For the text-containing cell, return its midpoint in [X, Y] coordinate format. 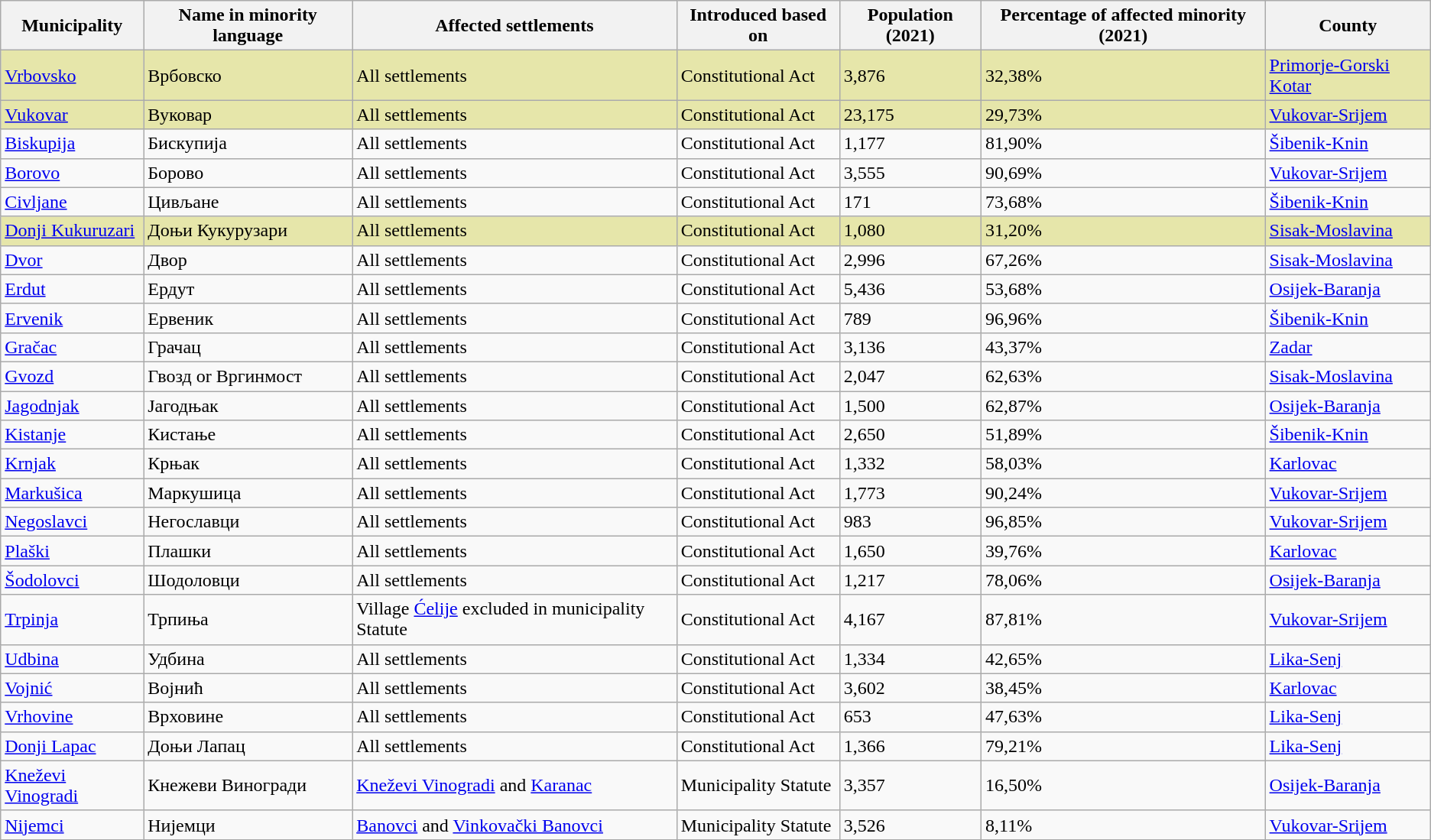
Affected settlements [514, 26]
1,500 [910, 406]
Крњак [248, 464]
Jagodnjak [72, 406]
Гвозд or Вргинмост [248, 376]
Плашки [248, 551]
Percentage of affected minority (2021) [1124, 26]
87,81% [1124, 619]
62,63% [1124, 376]
1,177 [910, 144]
38,45% [1124, 688]
2,650 [910, 435]
Vukovar [72, 115]
23,175 [910, 115]
1,366 [910, 746]
39,76% [1124, 551]
73,68% [1124, 202]
5,436 [910, 289]
Доњи Кукурузари [248, 231]
62,87% [1124, 406]
78,06% [1124, 580]
Markušica [72, 493]
Erdut [72, 289]
Ердут [248, 289]
Gvozd [72, 376]
3,555 [910, 173]
4,167 [910, 619]
Kneževi Vinogradi and Karanac [514, 786]
Цивљане [248, 202]
53,68% [1124, 289]
Plaški [72, 551]
Gračac [72, 347]
67,26% [1124, 260]
Маркушица [248, 493]
Бискупија [248, 144]
Udbina [72, 659]
Borovo [72, 173]
Борово [248, 173]
Šodolovci [72, 580]
Кистање [248, 435]
Кнежеви Виногради [248, 786]
96,96% [1124, 318]
3,357 [910, 786]
Village Ćelije excluded in municipality Statute [514, 619]
Donji Kukuruzari [72, 231]
96,85% [1124, 522]
90,69% [1124, 173]
1,650 [910, 551]
Zadar [1348, 347]
Удбина [248, 659]
Dvor [72, 260]
42,65% [1124, 659]
Donji Lapac [72, 746]
653 [910, 717]
79,21% [1124, 746]
Negoslavci [72, 522]
Vrhovine [72, 717]
3,602 [910, 688]
Нијемци [248, 825]
1,332 [910, 464]
58,03% [1124, 464]
171 [910, 202]
8,11% [1124, 825]
Primorje-Gorski Kotar [1348, 75]
3,876 [910, 75]
Introduced based on [758, 26]
Двор [248, 260]
43,37% [1124, 347]
Врбовско [248, 75]
2,996 [910, 260]
Врховине [248, 717]
County [1348, 26]
Ервеник [248, 318]
Трпиња [248, 619]
Грачац [248, 347]
Шодоловци [248, 580]
Ervenik [72, 318]
Trpinja [72, 619]
Војнић [248, 688]
1,773 [910, 493]
32,38% [1124, 75]
1,217 [910, 580]
31,20% [1124, 231]
Name in minority language [248, 26]
789 [910, 318]
3,136 [910, 347]
Civljane [72, 202]
29,73% [1124, 115]
Негославци [248, 522]
16,50% [1124, 786]
Kneževi Vinogradi [72, 786]
1,334 [910, 659]
Јагодњак [248, 406]
Vrbovsko [72, 75]
Banovci and Vinkovački Banovci [514, 825]
Vojnić [72, 688]
3,526 [910, 825]
47,63% [1124, 717]
Доњи Лапац [248, 746]
Population (2021) [910, 26]
Kistanje [72, 435]
Municipality [72, 26]
Вуковар [248, 115]
2,047 [910, 376]
Krnjak [72, 464]
983 [910, 522]
81,90% [1124, 144]
Nijemci [72, 825]
90,24% [1124, 493]
Biskupija [72, 144]
1,080 [910, 231]
51,89% [1124, 435]
